Scan for the cell matching the given text and deliver its (X, Y) coordinate at center. 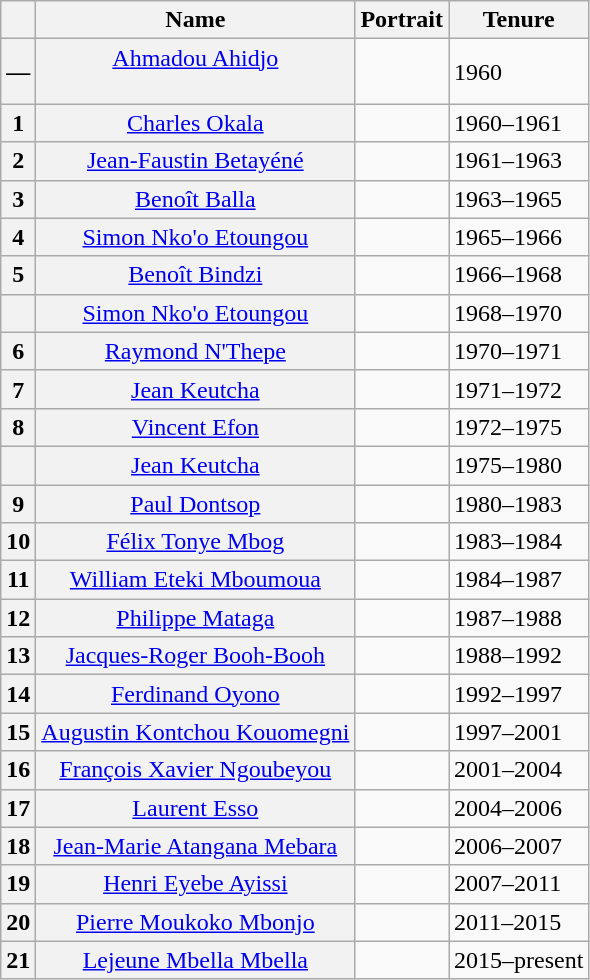
— (18, 72)
18 (18, 846)
Vincent Efon (196, 427)
4 (18, 237)
10 (18, 542)
15 (18, 732)
1980–1983 (519, 503)
20 (18, 922)
1960 (519, 72)
6 (18, 351)
1963–1965 (519, 199)
Tenure (519, 20)
2007–2011 (519, 884)
Félix Tonye Mbog (196, 542)
9 (18, 503)
Jacques-Roger Booh-Booh (196, 656)
21 (18, 960)
7 (18, 389)
1971–1972 (519, 389)
Charles Okala (196, 123)
Jean-Marie Atangana Mebara (196, 846)
Pierre Moukoko Mbonjo (196, 922)
2011–2015 (519, 922)
Philippe Mataga (196, 618)
2004–2006 (519, 808)
1988–1992 (519, 656)
1997–2001 (519, 732)
Benoît Balla (196, 199)
1965–1966 (519, 237)
11 (18, 580)
1968–1970 (519, 313)
2006–2007 (519, 846)
5 (18, 275)
Lejeune Mbella Mbella (196, 960)
William Eteki Mboumoua (196, 580)
1966–1968 (519, 275)
13 (18, 656)
Name (196, 20)
1992–1997 (519, 694)
Portrait (402, 20)
1984–1987 (519, 580)
Ahmadou Ahidjo (196, 72)
1987–1988 (519, 618)
1972–1975 (519, 427)
2001–2004 (519, 770)
1961–1963 (519, 161)
Henri Eyebe Ayissi (196, 884)
12 (18, 618)
2 (18, 161)
19 (18, 884)
1 (18, 123)
Jean-Faustin Betayéné (196, 161)
Benoît Bindzi (196, 275)
1983–1984 (519, 542)
Raymond N'Thepe (196, 351)
1960–1961 (519, 123)
2015–present (519, 960)
François Xavier Ngoubeyou (196, 770)
1970–1971 (519, 351)
14 (18, 694)
17 (18, 808)
Augustin Kontchou Kouomegni (196, 732)
1975–1980 (519, 465)
Laurent Esso (196, 808)
16 (18, 770)
Ferdinand Oyono (196, 694)
Paul Dontsop (196, 503)
3 (18, 199)
8 (18, 427)
